From the cell containing the given text, extract its center point as (x, y) coordinate. 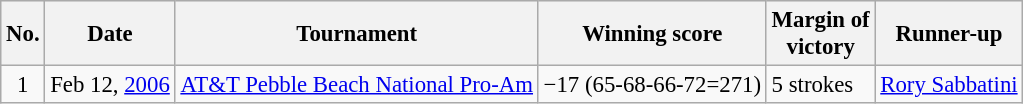
Runner-up (949, 34)
5 strokes (820, 85)
Rory Sabbatini (949, 85)
No. (23, 34)
Feb 12, 2006 (110, 85)
−17 (65-68-66-72=271) (652, 85)
Margin ofvictory (820, 34)
AT&T Pebble Beach National Pro-Am (356, 85)
Tournament (356, 34)
Winning score (652, 34)
Date (110, 34)
1 (23, 85)
